Scan for the cell matching the given text and deliver its [x, y] coordinate at center. 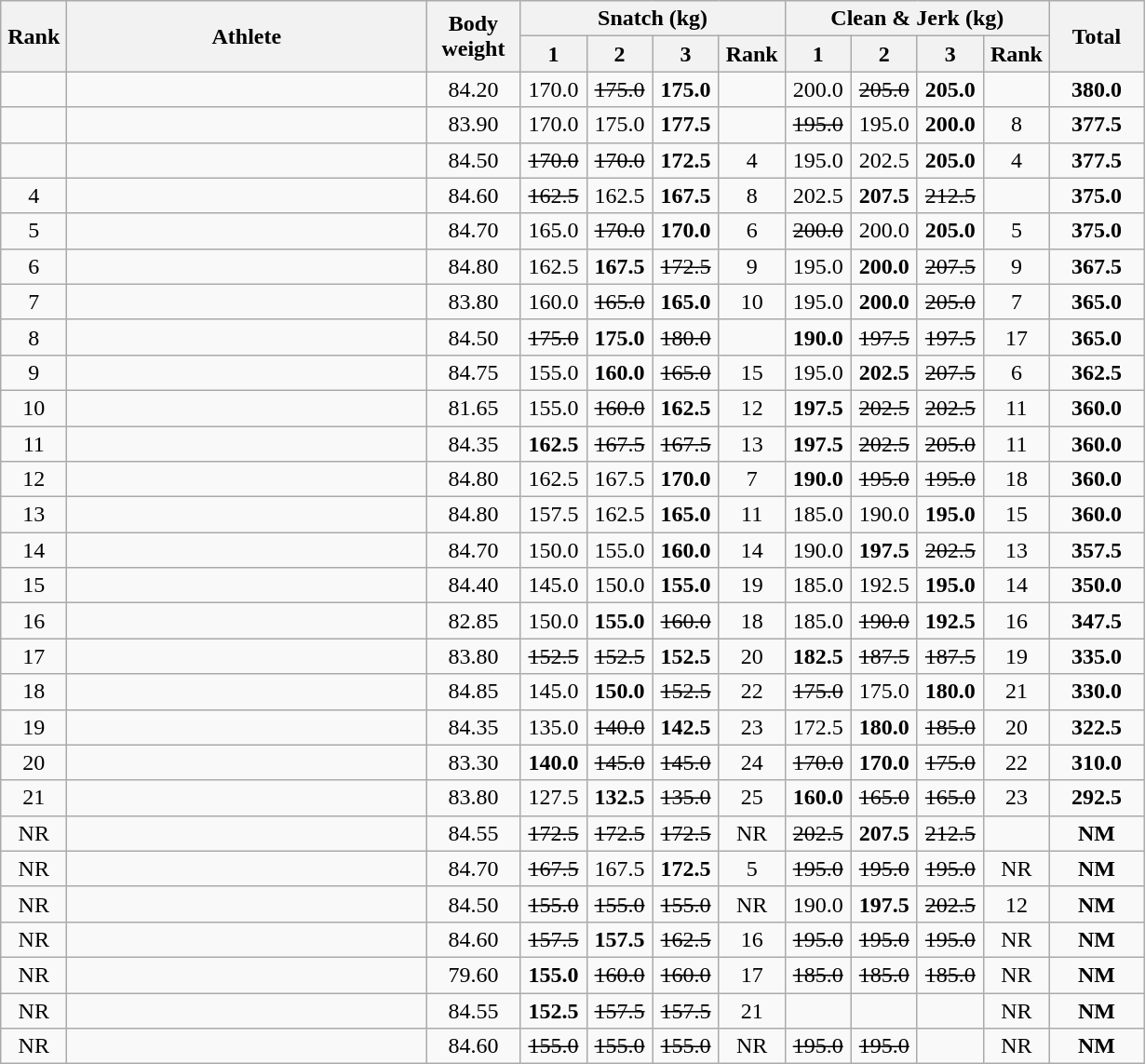
83.30 [473, 762]
Body weight [473, 36]
Snatch (kg) [653, 19]
84.75 [473, 372]
310.0 [1097, 762]
79.60 [473, 975]
380.0 [1097, 89]
83.90 [473, 125]
182.5 [817, 656]
Total [1097, 36]
362.5 [1097, 372]
335.0 [1097, 656]
25 [752, 798]
367.5 [1097, 266]
322.5 [1097, 727]
Clean & Jerk (kg) [917, 19]
330.0 [1097, 692]
142.5 [685, 727]
357.5 [1097, 550]
82.85 [473, 621]
127.5 [553, 798]
24 [752, 762]
Athlete [247, 36]
177.5 [685, 125]
84.85 [473, 692]
132.5 [620, 798]
84.20 [473, 89]
347.5 [1097, 621]
350.0 [1097, 586]
292.5 [1097, 798]
81.65 [473, 408]
84.40 [473, 586]
